From the cell containing the given text, extract its center point as [x, y] coordinate. 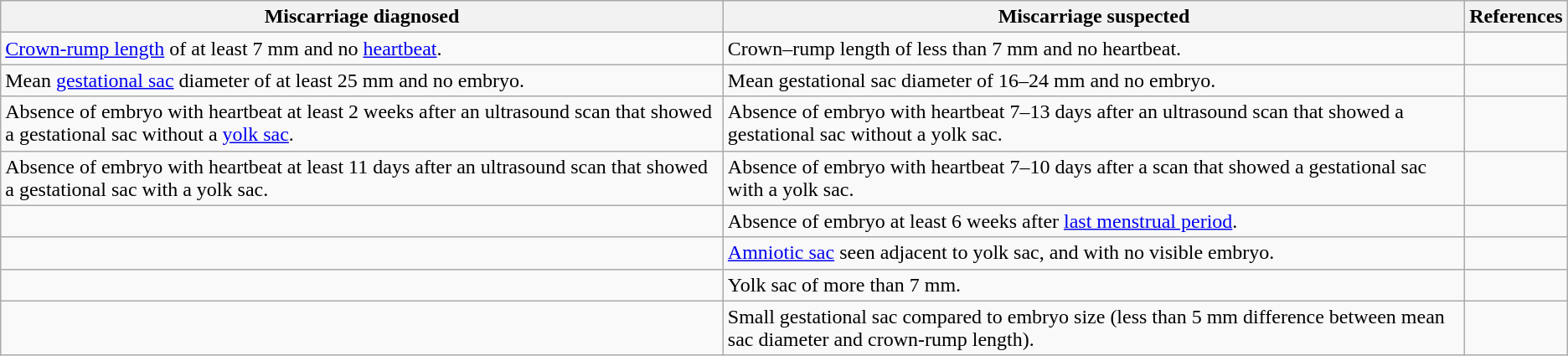
Crown-rump length of at least 7 mm and no heartbeat. [362, 49]
Amniotic sac seen adjacent to yolk sac, and with no visible embryo. [1094, 253]
Absence of embryo with heartbeat at least 2 weeks after an ultrasound scan that showed a gestational sac without a yolk sac. [362, 124]
Absence of embryo at least 6 weeks after last menstrual period. [1094, 221]
Small gestational sac compared to embryo size (less than 5 mm difference between mean sac diameter and crown-rump length). [1094, 328]
Mean gestational sac diameter of 16–24 mm and no embryo. [1094, 80]
Yolk sac of more than 7 mm. [1094, 285]
Miscarriage suspected [1094, 17]
Miscarriage diagnosed [362, 17]
Absence of embryo with heartbeat 7–13 days after an ultrasound scan that showed a gestational sac without a yolk sac. [1094, 124]
References [1516, 17]
Mean gestational sac diameter of at least 25 mm and no embryo. [362, 80]
Absence of embryo with heartbeat 7–10 days after a scan that showed a gestational sac with a yolk sac. [1094, 178]
Crown–rump length of less than 7 mm and no heartbeat. [1094, 49]
Absence of embryo with heartbeat at least 11 days after an ultrasound scan that showed a gestational sac with a yolk sac. [362, 178]
